Pinpoint the cell where the given text exists, returning its (X, Y) midpoint coordinate. 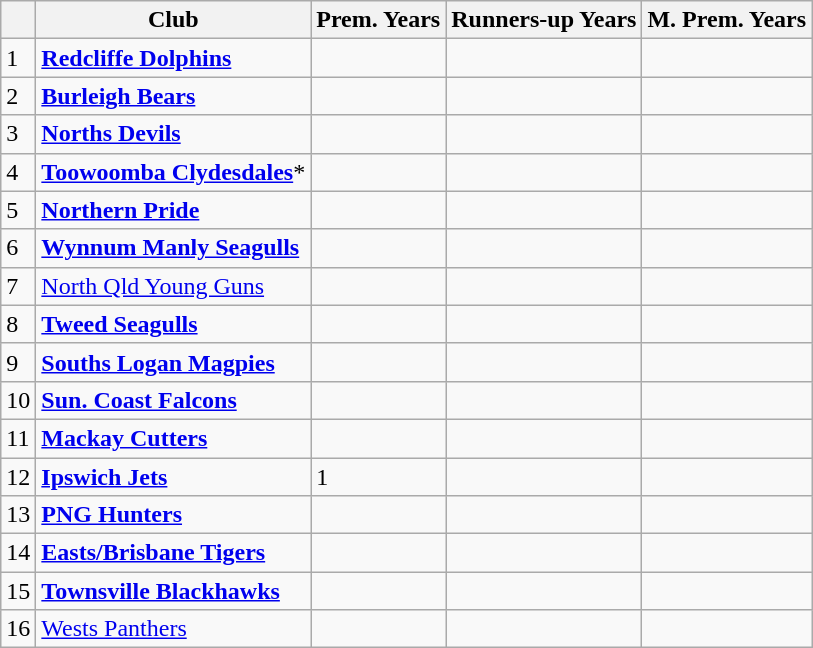
Redcliffe Dolphins (174, 58)
North Qld Young Guns (174, 286)
Norths Devils (174, 134)
6 (18, 248)
Tweed Seagulls (174, 324)
Townsville Blackhawks (174, 591)
5 (18, 210)
13 (18, 515)
Club (174, 20)
Souths Logan Magpies (174, 362)
12 (18, 477)
Prem. Years (378, 20)
Northern Pride (174, 210)
7 (18, 286)
Wests Panthers (174, 629)
Mackay Cutters (174, 438)
Runners-up Years (544, 20)
Sun. Coast Falcons (174, 400)
Burleigh Bears (174, 96)
16 (18, 629)
9 (18, 362)
11 (18, 438)
PNG Hunters (174, 515)
15 (18, 591)
10 (18, 400)
Wynnum Manly Seagulls (174, 248)
2 (18, 96)
Ipswich Jets (174, 477)
3 (18, 134)
Easts/Brisbane Tigers (174, 553)
M. Prem. Years (727, 20)
Toowoomba Clydesdales* (174, 172)
14 (18, 553)
4 (18, 172)
8 (18, 324)
